For the text-containing cell, return its midpoint in [X, Y] coordinate format. 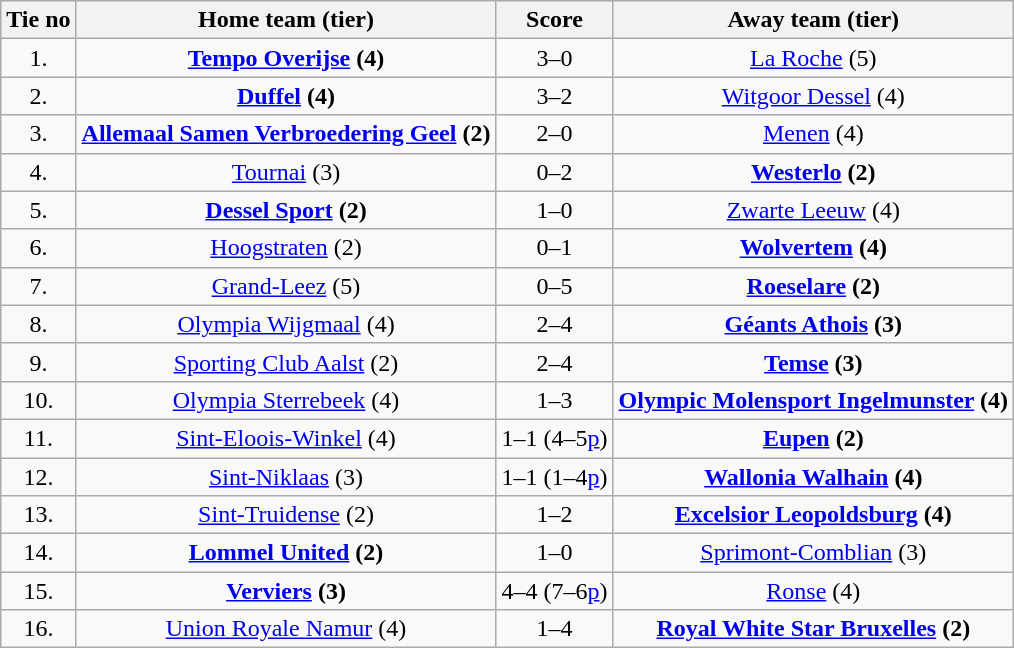
Excelsior Leopoldsburg (4) [814, 515]
Olympia Sterrebeek (4) [286, 400]
0–1 [554, 248]
Sporting Club Aalst (2) [286, 362]
Géants Athois (3) [814, 324]
Hoogstraten (2) [286, 248]
8. [38, 324]
Zwarte Leeuw (4) [814, 210]
Sint-Niklaas (3) [286, 477]
4–4 (7–6p) [554, 591]
1–1 (1–4p) [554, 477]
Sprimont-Comblian (3) [814, 553]
3–2 [554, 96]
1–2 [554, 515]
3. [38, 134]
Dessel Sport (2) [286, 210]
3–0 [554, 58]
Sint-Eloois-Winkel (4) [286, 438]
16. [38, 629]
Sint-Truidense (2) [286, 515]
6. [38, 248]
1–4 [554, 629]
Duffel (4) [286, 96]
13. [38, 515]
Home team (tier) [286, 20]
Union Royale Namur (4) [286, 629]
2. [38, 96]
Wallonia Walhain (4) [814, 477]
Grand-Leez (5) [286, 286]
Tempo Overijse (4) [286, 58]
La Roche (5) [814, 58]
1–1 (4–5p) [554, 438]
15. [38, 591]
14. [38, 553]
Score [554, 20]
0–5 [554, 286]
Olympic Molensport Ingelmunster (4) [814, 400]
Tie no [38, 20]
Away team (tier) [814, 20]
Allemaal Samen Verbroedering Geel (2) [286, 134]
Witgoor Dessel (4) [814, 96]
1. [38, 58]
Tournai (3) [286, 172]
Eupen (2) [814, 438]
4. [38, 172]
Royal White Star Bruxelles (2) [814, 629]
Westerlo (2) [814, 172]
2–0 [554, 134]
Menen (4) [814, 134]
Temse (3) [814, 362]
9. [38, 362]
Ronse (4) [814, 591]
7. [38, 286]
1–3 [554, 400]
Olympia Wijgmaal (4) [286, 324]
Wolvertem (4) [814, 248]
Roeselare (2) [814, 286]
Lommel United (2) [286, 553]
Verviers (3) [286, 591]
11. [38, 438]
5. [38, 210]
10. [38, 400]
12. [38, 477]
0–2 [554, 172]
